Output the [x, y] coordinate of the center of the cell containing the given text.  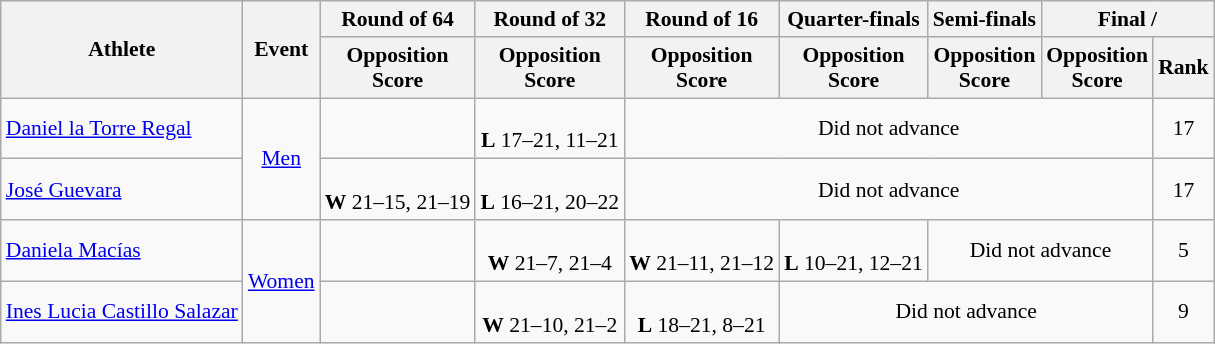
Final / [1128, 19]
Semi-finals [984, 19]
L 17–21, 11–21 [550, 128]
W 21–7, 21–4 [550, 250]
Quarter-finals [854, 19]
Ines Lucia Castillo Salazar [122, 312]
L 18–21, 8–21 [702, 312]
Men [282, 159]
L 10–21, 12–21 [854, 250]
Daniel la Torre Regal [122, 128]
W 21–11, 21–12 [702, 250]
Event [282, 50]
Round of 16 [702, 19]
5 [1184, 250]
L 16–21, 20–22 [550, 190]
Round of 64 [398, 19]
9 [1184, 312]
Women [282, 281]
Round of 32 [550, 19]
Athlete [122, 50]
W 21–15, 21–19 [398, 190]
José Guevara [122, 190]
W 21–10, 21–2 [550, 312]
Rank [1184, 68]
Daniela Macías [122, 250]
